Search for the cell housing the specified text and yield its (x, y) center coordinate. 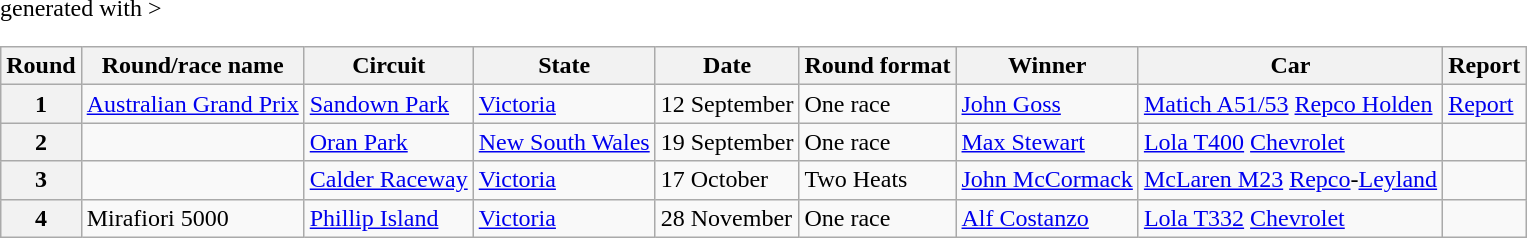
17 October (727, 180)
Oran Park (388, 142)
Alf Costanzo (1047, 218)
Lola T332 Chevrolet (1290, 218)
Car (1290, 66)
Australian Grand Prix (192, 104)
McLaren M23 Repco-Leyland (1290, 180)
Circuit (388, 66)
Max Stewart (1047, 142)
4 (41, 218)
2 (41, 142)
John McCormack (1047, 180)
New South Wales (564, 142)
1 (41, 104)
Round/race name (192, 66)
Winner (1047, 66)
Phillip Island (388, 218)
3 (41, 180)
State (564, 66)
Sandown Park (388, 104)
28 November (727, 218)
Round (41, 66)
John Goss (1047, 104)
19 September (727, 142)
12 September (727, 104)
Round format (878, 66)
Two Heats (878, 180)
Calder Raceway (388, 180)
Mirafiori 5000 (192, 218)
Date (727, 66)
Lola T400 Chevrolet (1290, 142)
Matich A51/53 Repco Holden (1290, 104)
